Capture the cell that displays the provided text and extract its (x, y) central coordinate. 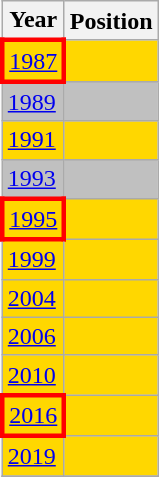
1999 (33, 260)
1993 (33, 179)
1987 (33, 60)
Position (111, 21)
2010 (33, 375)
2006 (33, 336)
1995 (33, 220)
2004 (33, 298)
1989 (33, 101)
Year (33, 21)
2016 (33, 416)
2019 (33, 456)
1991 (33, 140)
